Pinpoint the cell where the given text exists, returning its (x, y) midpoint coordinate. 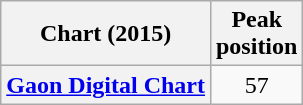
Peakposition (256, 34)
57 (256, 85)
Gaon Digital Chart (106, 85)
Chart (2015) (106, 34)
